Output the (X, Y) coordinate of the center of the cell containing the given text.  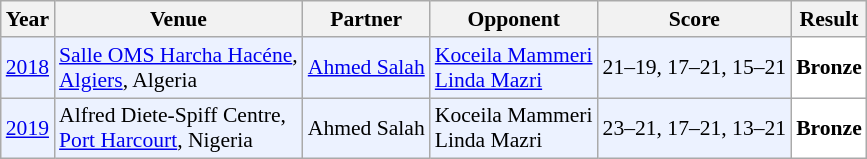
Year (28, 19)
Alfred Diete-Spiff Centre,Port Harcourt, Nigeria (178, 128)
Partner (366, 19)
Result (829, 19)
21–19, 17–21, 15–21 (695, 68)
23–21, 17–21, 13–21 (695, 128)
Score (695, 19)
2018 (28, 68)
Salle OMS Harcha Hacéne,Algiers, Algeria (178, 68)
2019 (28, 128)
Venue (178, 19)
Opponent (514, 19)
